Return [x, y] of the center of cell containing provided text 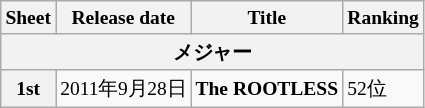
Title [267, 18]
Ranking [384, 18]
1st [28, 88]
The ROOTLESS [267, 88]
メジャー [212, 52]
52位 [384, 88]
Sheet [28, 18]
Release date [124, 18]
2011年9月28日 [124, 88]
